Output the [x, y] coordinate of the center of the cell containing the given text.  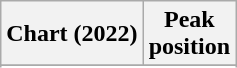
Chart (2022) [72, 34]
Peakposition [189, 34]
